Determine the [X, Y] coordinate at the center of the cell enclosing the given text.  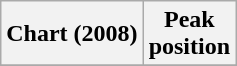
Chart (2008) [72, 34]
Peakposition [189, 34]
